Search for the cell housing the specified text and yield its (X, Y) center coordinate. 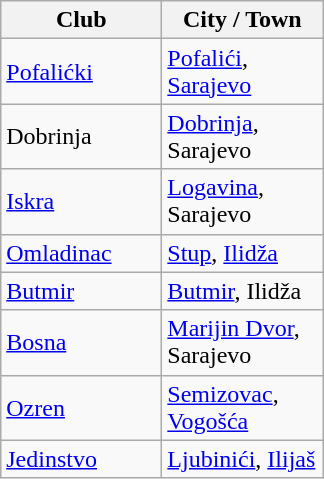
Stup, Ilidža (242, 253)
Butmir (82, 291)
Dobrinja (82, 136)
Semizovac, Vogošća (242, 408)
Iskra (82, 202)
Club (82, 20)
Logavina, Sarajevo (242, 202)
Bosna (82, 342)
Omladinac (82, 253)
Ozren (82, 408)
Pofalićki (82, 72)
Ljubinići, Ilijaš (242, 459)
Pofalići, Sarajevo (242, 72)
Jedinstvo (82, 459)
City / Town (242, 20)
Dobrinja, Sarajevo (242, 136)
Marijin Dvor, Sarajevo (242, 342)
Butmir, Ilidža (242, 291)
